Return (X, Y) of the center of cell containing provided text 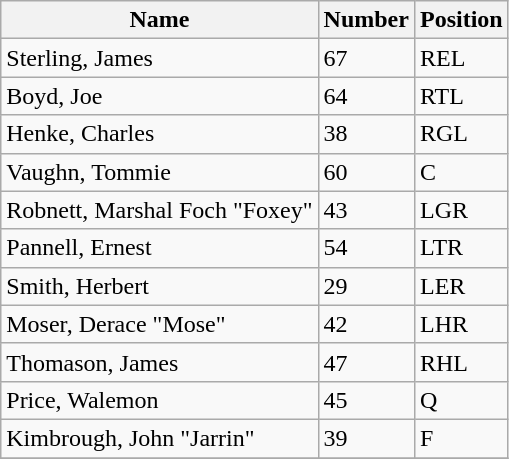
Moser, Derace "Mose" (160, 324)
LHR (461, 324)
RGL (461, 134)
Kimbrough, John "Jarrin" (160, 438)
REL (461, 58)
60 (366, 172)
RHL (461, 362)
C (461, 172)
Vaughn, Tommie (160, 172)
47 (366, 362)
43 (366, 210)
54 (366, 248)
Sterling, James (160, 58)
LER (461, 286)
29 (366, 286)
Position (461, 20)
64 (366, 96)
Pannell, Ernest (160, 248)
42 (366, 324)
F (461, 438)
Name (160, 20)
38 (366, 134)
Smith, Herbert (160, 286)
67 (366, 58)
LTR (461, 248)
Boyd, Joe (160, 96)
Henke, Charles (160, 134)
LGR (461, 210)
Number (366, 20)
Q (461, 400)
45 (366, 400)
39 (366, 438)
Price, Walemon (160, 400)
Robnett, Marshal Foch "Foxey" (160, 210)
Thomason, James (160, 362)
RTL (461, 96)
